Find where the given text appears and provide that cell's center as (X, Y) coordinate. 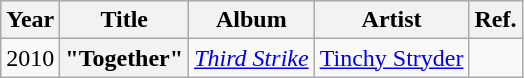
Artist (392, 20)
Year (30, 20)
"Together" (124, 58)
Third Strike (252, 58)
Ref. (496, 20)
Album (252, 20)
Tinchy Stryder (392, 58)
2010 (30, 58)
Title (124, 20)
